Pinpoint the cell where the given text exists, returning its (x, y) midpoint coordinate. 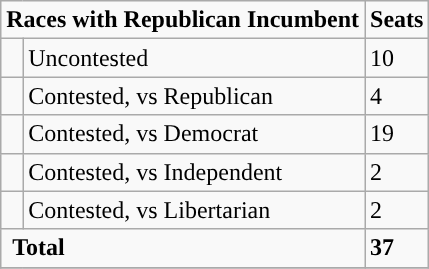
10 (397, 58)
19 (397, 134)
Total (183, 248)
Contested, vs Libertarian (194, 210)
4 (397, 96)
Contested, vs Democrat (194, 134)
Seats (397, 20)
Uncontested (194, 58)
Contested, vs Republican (194, 96)
Races with Republican Incumbent (183, 20)
37 (397, 248)
Contested, vs Independent (194, 172)
